Extract the [X, Y] coordinate from the center of the cell holding the provided text.  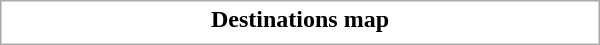
Destinations map [300, 19]
